Detect which cell encompasses the target text, then output its [x, y] center coordinate. 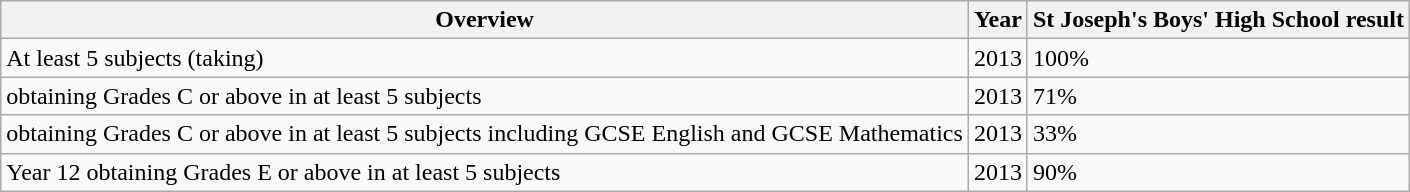
Year [998, 20]
100% [1218, 58]
Year 12 obtaining Grades E or above in at least 5 subjects [485, 172]
90% [1218, 172]
St Joseph's Boys' High School result [1218, 20]
obtaining Grades C or above in at least 5 subjects including GCSE English and GCSE Mathematics [485, 134]
71% [1218, 96]
At least 5 subjects (taking) [485, 58]
obtaining Grades C or above in at least 5 subjects [485, 96]
33% [1218, 134]
Overview [485, 20]
